Determine the (x, y) coordinate at the center of the cell enclosing the given text.  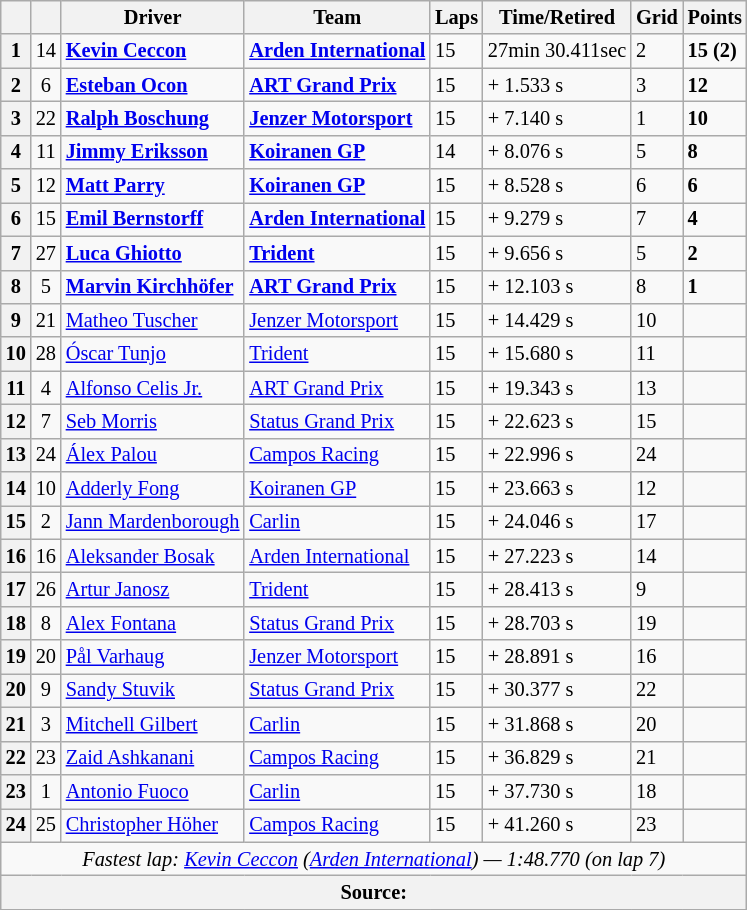
Matt Parry (153, 186)
15 (2) (715, 51)
Aleksander Bosak (153, 556)
Alfonso Celis Jr. (153, 388)
+ 31.868 s (557, 724)
Kevin Ceccon (153, 51)
+ 8.076 s (557, 152)
Marvin Kirchhöfer (153, 287)
Esteban Ocon (153, 85)
28 (46, 354)
Christopher Höher (153, 825)
+ 12.103 s (557, 287)
25 (46, 825)
Ralph Boschung (153, 118)
Matheo Tuscher (153, 320)
Alex Fontana (153, 623)
27min 30.411sec (557, 51)
+ 30.377 s (557, 690)
+ 28.413 s (557, 589)
Seb Morris (153, 421)
+ 14.429 s (557, 320)
+ 9.279 s (557, 219)
Laps (456, 17)
Adderly Fong (153, 489)
+ 28.891 s (557, 657)
+ 8.528 s (557, 186)
+ 37.730 s (557, 791)
+ 22.623 s (557, 421)
+ 24.046 s (557, 522)
Antonio Fuoco (153, 791)
+ 41.260 s (557, 825)
Sandy Stuvik (153, 690)
+ 15.680 s (557, 354)
+ 36.829 s (557, 758)
Luca Ghiotto (153, 253)
Source: (374, 892)
Time/Retired (557, 17)
Artur Janosz (153, 589)
Mitchell Gilbert (153, 724)
Álex Palou (153, 455)
+ 9.656 s (557, 253)
Pål Varhaug (153, 657)
Driver (153, 17)
Zaid Ashkanani (153, 758)
Óscar Tunjo (153, 354)
Points (715, 17)
+ 28.703 s (557, 623)
Emil Bernstorff (153, 219)
+ 7.140 s (557, 118)
27 (46, 253)
Grid (657, 17)
Team (337, 17)
+ 27.223 s (557, 556)
+ 19.343 s (557, 388)
Jann Mardenborough (153, 522)
+ 22.996 s (557, 455)
Jimmy Eriksson (153, 152)
+ 23.663 s (557, 489)
+ 1.533 s (557, 85)
26 (46, 589)
Fastest lap: Kevin Ceccon (Arden International) — 1:48.770 (on lap 7) (374, 859)
